Capture the cell that displays the provided text and extract its (x, y) central coordinate. 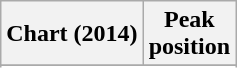
Peak position (189, 34)
Chart (2014) (72, 34)
